Identify which cell holds the provided text, then report its (x, y) central coordinate. 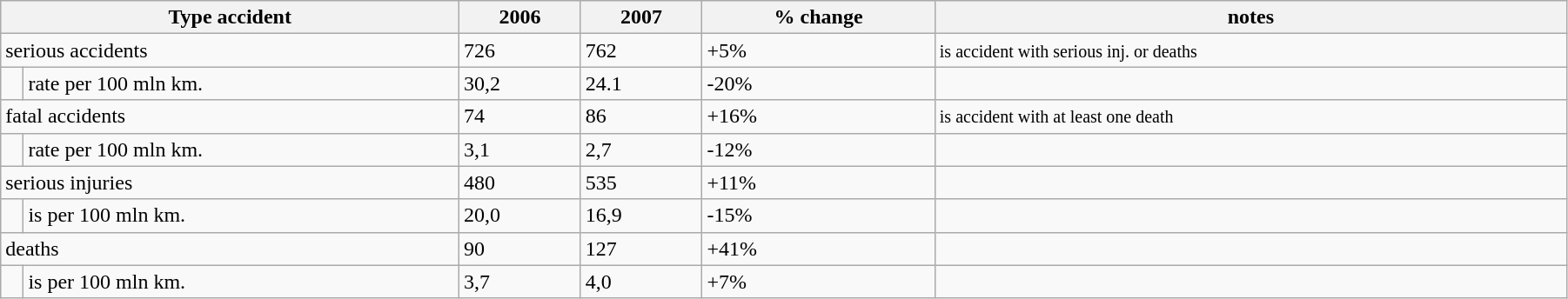
2007 (641, 17)
+41% (818, 249)
726 (520, 50)
-20% (818, 83)
762 (641, 50)
is accident with serious inj. or deaths (1250, 50)
% change (818, 17)
-12% (818, 149)
90 (520, 249)
+7% (818, 282)
+5% (818, 50)
is accident with at least one death (1250, 116)
74 (520, 116)
Type accident (230, 17)
serious accidents (230, 50)
20,0 (520, 216)
3,7 (520, 282)
+11% (818, 183)
535 (641, 183)
30,2 (520, 83)
notes (1250, 17)
2006 (520, 17)
+16% (818, 116)
4,0 (641, 282)
-15% (818, 216)
480 (520, 183)
16,9 (641, 216)
serious injuries (230, 183)
127 (641, 249)
deaths (230, 249)
fatal accidents (230, 116)
86 (641, 116)
24.1 (641, 83)
3,1 (520, 149)
2,7 (641, 149)
